Return the [X, Y] coordinate for the center point of the cell that contains the specified text.  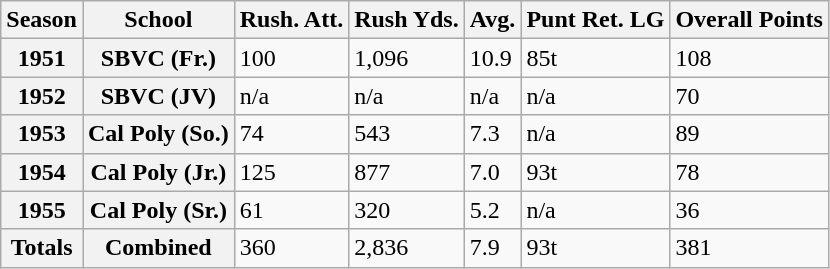
Rush. Att. [291, 20]
Season [42, 20]
SBVC (Fr.) [158, 58]
Avg. [492, 20]
Totals [42, 248]
2,836 [407, 248]
Cal Poly (Jr.) [158, 172]
543 [407, 134]
108 [749, 58]
Cal Poly (So.) [158, 134]
70 [749, 96]
1954 [42, 172]
5.2 [492, 210]
Overall Points [749, 20]
Combined [158, 248]
10.9 [492, 58]
381 [749, 248]
1,096 [407, 58]
877 [407, 172]
7.9 [492, 248]
89 [749, 134]
320 [407, 210]
Cal Poly (Sr.) [158, 210]
360 [291, 248]
1953 [42, 134]
School [158, 20]
Punt Ret. LG [596, 20]
1952 [42, 96]
SBVC (JV) [158, 96]
1951 [42, 58]
61 [291, 210]
Rush Yds. [407, 20]
85t [596, 58]
36 [749, 210]
78 [749, 172]
7.0 [492, 172]
74 [291, 134]
7.3 [492, 134]
1955 [42, 210]
100 [291, 58]
125 [291, 172]
